Detect which cell encompasses the target text, then output its (x, y) center coordinate. 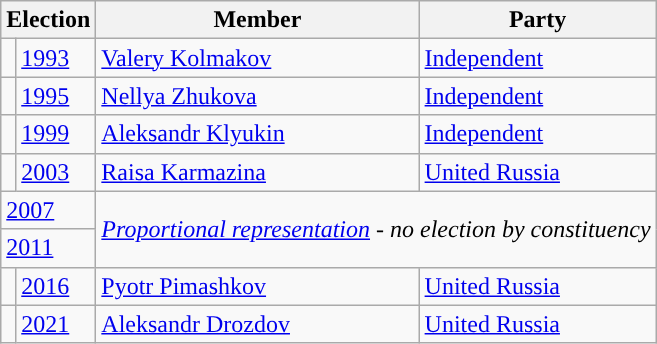
Raisa Karmazina (258, 172)
2021 (56, 324)
2011 (48, 248)
Pyotr Pimashkov (258, 286)
Nellya Zhukova (258, 96)
1993 (56, 58)
Election (48, 20)
1999 (56, 134)
Aleksandr Klyukin (258, 134)
Party (538, 20)
Member (258, 20)
2007 (48, 210)
Aleksandr Drozdov (258, 324)
2003 (56, 172)
Valery Kolmakov (258, 58)
Proportional representation - no election by constituency (376, 229)
2016 (56, 286)
1995 (56, 96)
